Identify which cell holds the provided text, then report its (x, y) central coordinate. 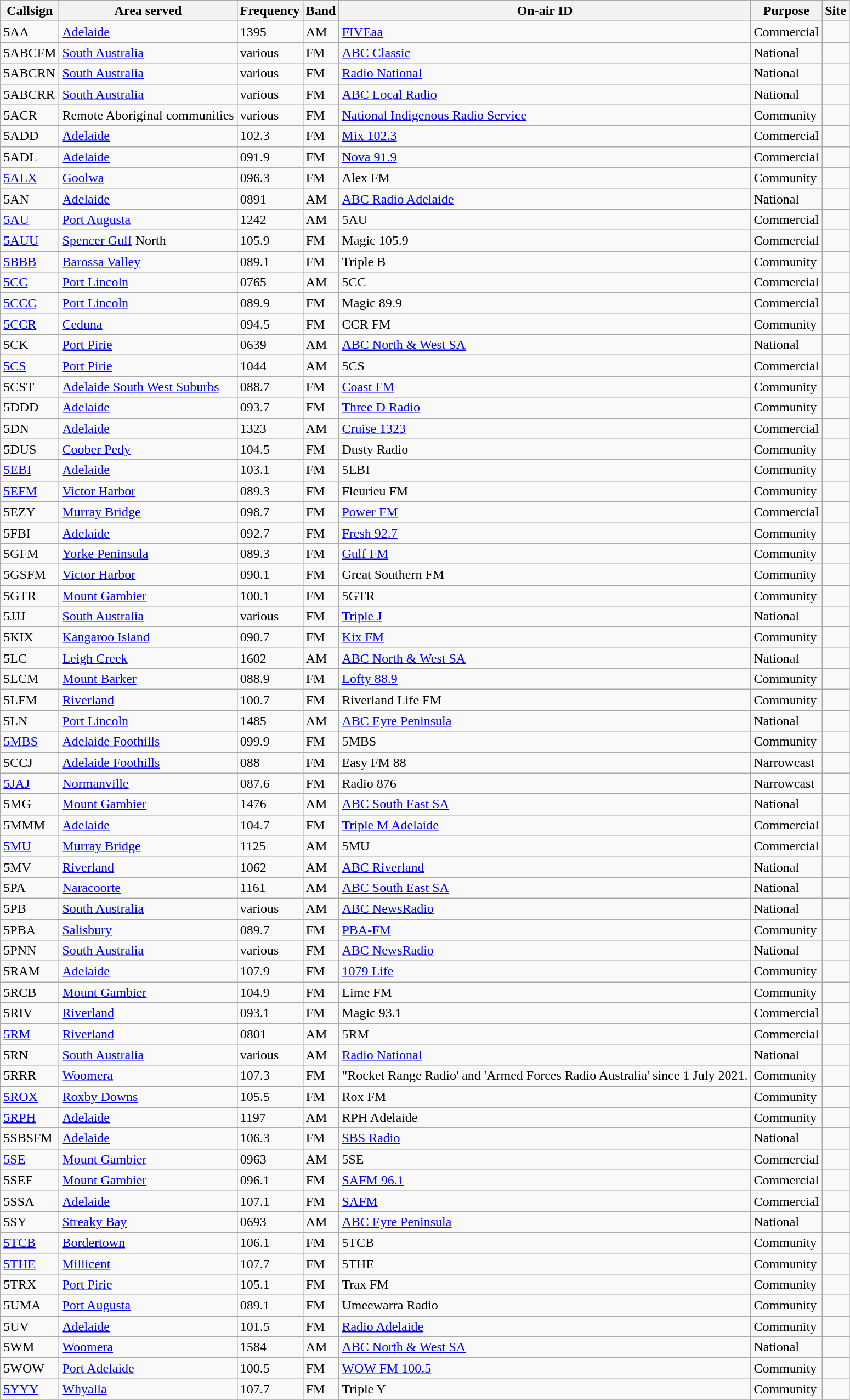
SAFM (545, 1201)
ABC Classic (545, 53)
5ADD (30, 136)
Coober Pedy (148, 449)
Mix 102.3 (545, 136)
0963 (270, 1159)
5EZY (30, 512)
Triple B (545, 262)
5TRX (30, 1285)
1079 Life (545, 972)
Frequency (270, 11)
096.1 (270, 1180)
094.5 (270, 324)
5LCM (30, 679)
5MG (30, 804)
CCR FM (545, 324)
087.6 (270, 783)
5LFM (30, 700)
Goolwa (148, 178)
Whyalla (148, 1389)
1062 (270, 867)
1125 (270, 846)
Triple M Adelaide (545, 825)
5SEF (30, 1180)
105.5 (270, 1097)
1197 (270, 1117)
5SSA (30, 1201)
Kix FM (545, 637)
Lime FM (545, 992)
Salisbury (148, 930)
107.9 (270, 972)
1323 (270, 428)
100.7 (270, 700)
1395 (270, 32)
0693 (270, 1222)
5ABCFM (30, 53)
5WOW (30, 1368)
100.5 (270, 1368)
5PA (30, 888)
0765 (270, 283)
5RCB (30, 992)
5CCJ (30, 763)
Gulf FM (545, 554)
Millicent (148, 1263)
5DUS (30, 449)
099.9 (270, 742)
Radio Adelaide (545, 1326)
ABC Local Radio (545, 94)
5AN (30, 199)
1485 (270, 721)
100.1 (270, 595)
Lofty 88.9 (545, 679)
088.7 (270, 387)
Mount Barker (148, 679)
Rox FM (545, 1097)
091.9 (270, 157)
Coast FM (545, 387)
088 (270, 763)
Easy FM 88 (545, 763)
Cruise 1323 (545, 428)
5GFM (30, 554)
Purpose (786, 11)
5AA (30, 32)
5SY (30, 1222)
093.1 (270, 1013)
Alex FM (545, 178)
1044 (270, 366)
Naracoorte (148, 888)
105.1 (270, 1285)
Umeewarra Radio (545, 1306)
0801 (270, 1034)
5MV (30, 867)
Fleurieu FM (545, 491)
RPH Adelaide (545, 1117)
5DN (30, 428)
Barossa Valley (148, 262)
ABC Radio Adelaide (545, 199)
Remote Aboriginal communities (148, 115)
104.7 (270, 825)
0891 (270, 199)
5BBB (30, 262)
Site (836, 11)
5FBI (30, 533)
5YYY (30, 1389)
5DDD (30, 408)
098.7 (270, 512)
090.1 (270, 574)
5CST (30, 387)
Area served (148, 11)
Kangaroo Island (148, 637)
5EFM (30, 491)
5PNN (30, 951)
106.1 (270, 1243)
FIVEaa (545, 32)
090.7 (270, 637)
1161 (270, 888)
Band (321, 11)
103.1 (270, 470)
5LC (30, 658)
0639 (270, 345)
105.9 (270, 240)
Magic 89.9 (545, 303)
Trax FM (545, 1285)
093.7 (270, 408)
1242 (270, 219)
Great Southern FM (545, 574)
Three D Radio (545, 408)
PBA-FM (545, 930)
Radio 876 (545, 783)
104.9 (270, 992)
Magic 105.9 (545, 240)
SBS Radio (545, 1138)
104.5 (270, 449)
5ABCRR (30, 94)
101.5 (270, 1326)
Nova 91.9 (545, 157)
5KIX (30, 637)
Bordertown (148, 1243)
5ROX (30, 1097)
102.3 (270, 136)
5SBSFM (30, 1138)
092.7 (270, 533)
National Indigenous Radio Service (545, 115)
5PBA (30, 930)
Dusty Radio (545, 449)
On-air ID (545, 11)
5JAJ (30, 783)
Triple J (545, 617)
5LN (30, 721)
Port Adelaide (148, 1368)
089.9 (270, 303)
Yorke Peninsula (148, 554)
5ALX (30, 178)
5PB (30, 908)
Streaky Bay (148, 1222)
106.3 (270, 1138)
Leigh Creek (148, 658)
107.1 (270, 1201)
Ceduna (148, 324)
1476 (270, 804)
5MMM (30, 825)
5CCR (30, 324)
Fresh 92.7 (545, 533)
Power FM (545, 512)
5RN (30, 1055)
1584 (270, 1347)
Triple Y (545, 1389)
5ABCRN (30, 74)
Roxby Downs (148, 1097)
5JJJ (30, 617)
SAFM 96.1 (545, 1180)
088.9 (270, 679)
5WM (30, 1347)
5RRR (30, 1076)
Magic 93.1 (545, 1013)
Riverland Life FM (545, 700)
1602 (270, 658)
096.3 (270, 178)
Spencer Gulf North (148, 240)
5RIV (30, 1013)
5CK (30, 345)
5ACR (30, 115)
089.7 (270, 930)
5RAM (30, 972)
5GSFM (30, 574)
5CCC (30, 303)
5AUU (30, 240)
Adelaide South West Suburbs (148, 387)
Callsign (30, 11)
WOW FM 100.5 (545, 1368)
"Rocket Range Radio' and 'Armed Forces Radio Australia' since 1 July 2021. (545, 1076)
ABC Riverland (545, 867)
5UMA (30, 1306)
5RPH (30, 1117)
5UV (30, 1326)
107.3 (270, 1076)
5ADL (30, 157)
Normanville (148, 783)
